Identify which cell holds the provided text, then report its (x, y) central coordinate. 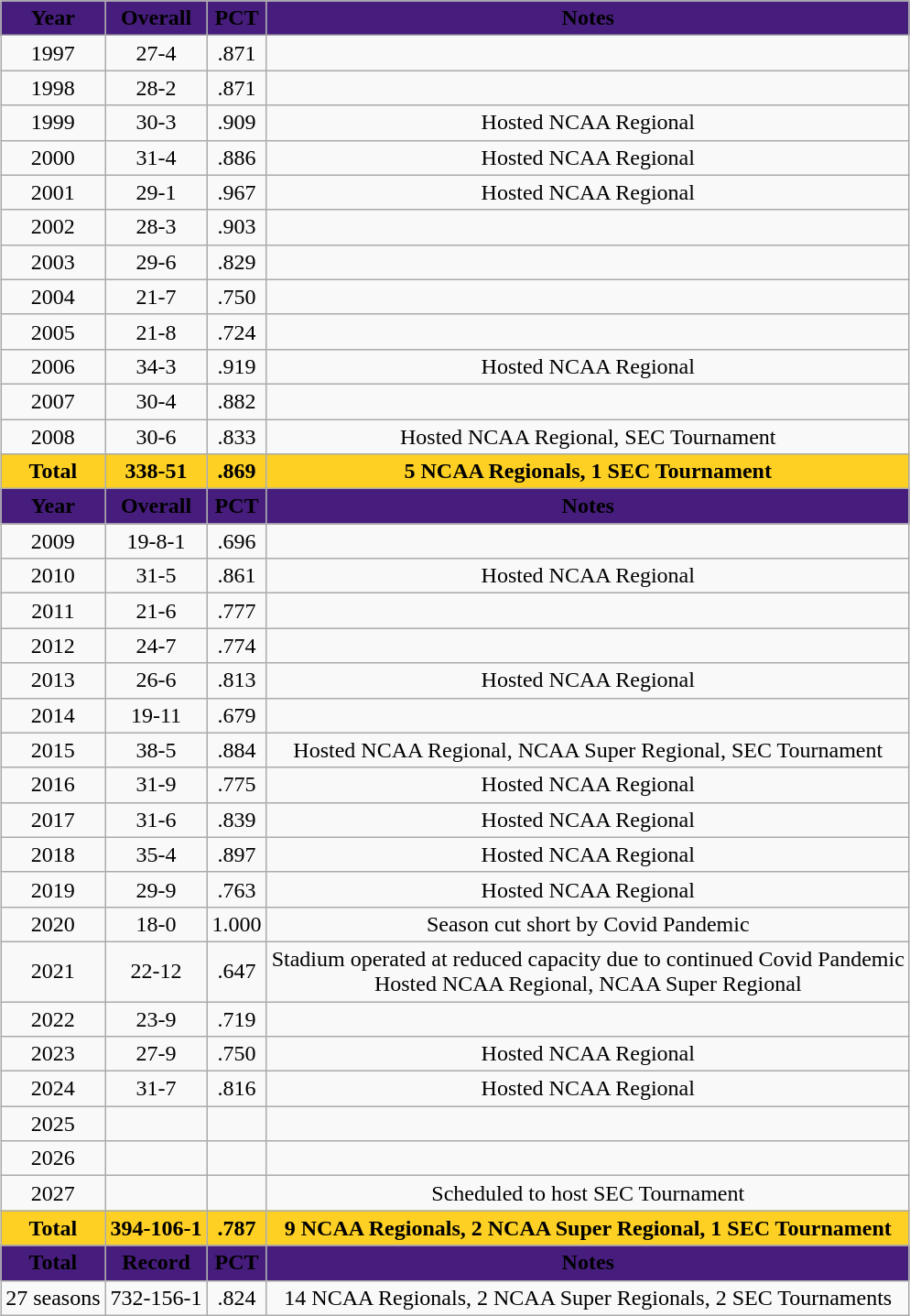
2005 (53, 332)
38-5 (156, 750)
22-12 (156, 971)
.884 (236, 750)
31-9 (156, 785)
.724 (236, 332)
18-0 (156, 924)
2023 (53, 1054)
2006 (53, 366)
2003 (53, 262)
.839 (236, 820)
.647 (236, 971)
27-9 (156, 1054)
.967 (236, 192)
5 NCAA Regionals, 1 SEC Tournament (588, 472)
Hosted NCAA Regional, SEC Tournament (588, 437)
31-5 (156, 576)
2011 (53, 611)
2002 (53, 227)
.886 (236, 158)
2019 (53, 889)
Record (156, 1263)
.903 (236, 227)
27 seasons (53, 1298)
29-6 (156, 262)
.777 (236, 611)
.787 (236, 1228)
2000 (53, 158)
24-7 (156, 646)
30-4 (156, 401)
2022 (53, 1019)
21-6 (156, 611)
2017 (53, 820)
338-51 (156, 472)
.833 (236, 437)
2016 (53, 785)
.861 (236, 576)
21-7 (156, 297)
2015 (53, 750)
2025 (53, 1124)
.829 (236, 262)
1997 (53, 53)
.775 (236, 785)
35-4 (156, 854)
.919 (236, 366)
2018 (53, 854)
Season cut short by Covid Pandemic (588, 924)
732-156-1 (156, 1298)
.909 (236, 123)
29-1 (156, 192)
2024 (53, 1089)
26-6 (156, 680)
2026 (53, 1158)
Hosted NCAA Regional, NCAA Super Regional, SEC Tournament (588, 750)
.813 (236, 680)
Scheduled to host SEC Tournament (588, 1193)
.679 (236, 715)
2012 (53, 646)
30-6 (156, 437)
2001 (53, 192)
2021 (53, 971)
.763 (236, 889)
9 NCAA Regionals, 2 NCAA Super Regional, 1 SEC Tournament (588, 1228)
Stadium operated at reduced capacity due to continued Covid PandemicHosted NCAA Regional, NCAA Super Regional (588, 971)
1999 (53, 123)
2009 (53, 541)
30-3 (156, 123)
2020 (53, 924)
31-7 (156, 1089)
21-8 (156, 332)
28-2 (156, 88)
31-4 (156, 158)
2008 (53, 437)
14 NCAA Regionals, 2 NCAA Super Regionals, 2 SEC Tournaments (588, 1298)
.869 (236, 472)
19-8-1 (156, 541)
29-9 (156, 889)
.882 (236, 401)
2013 (53, 680)
1998 (53, 88)
2027 (53, 1193)
2004 (53, 297)
.719 (236, 1019)
.696 (236, 541)
23-9 (156, 1019)
34-3 (156, 366)
2010 (53, 576)
2014 (53, 715)
.824 (236, 1298)
31-6 (156, 820)
.774 (236, 646)
28-3 (156, 227)
1.000 (236, 924)
.897 (236, 854)
19-11 (156, 715)
.816 (236, 1089)
2007 (53, 401)
27-4 (156, 53)
394-106-1 (156, 1228)
